Output the [X, Y] coordinate of the center of the cell containing the given text.  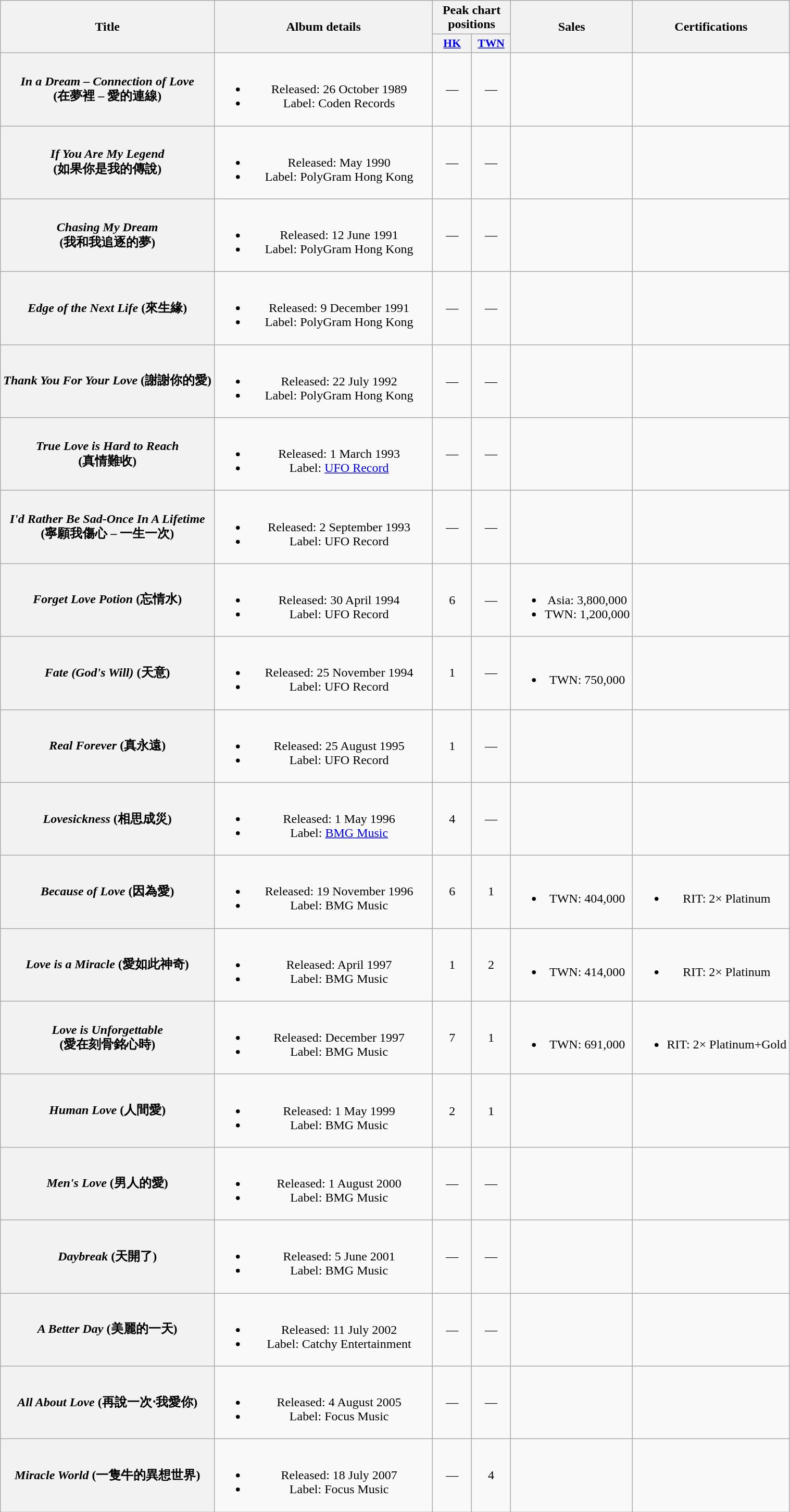
Lovesickness (相思成災) [107, 819]
If You Are My Legend(如果你是我的傳說) [107, 163]
TWN: 414,000 [572, 965]
Released: 26 October 1989Label: Coden Records [324, 89]
Chasing My Dream(我和我追逐的夢) [107, 235]
Love is Unforgettable(愛在刻骨銘心時) [107, 1038]
I'd Rather Be Sad-Once In A Lifetime(寧願我傷心 – 一生一次) [107, 527]
Released: 25 November 1994Label: UFO Record [324, 673]
Released: 18 July 2007Label: Focus Music [324, 1476]
HK [452, 44]
Released: 9 December 1991Label: PolyGram Hong Kong [324, 308]
Released: 1 May 1999Label: BMG Music [324, 1110]
7 [452, 1038]
Human Love (人間愛) [107, 1110]
RIT: 2× Platinum+Gold [711, 1038]
True Love is Hard to Reach(真情難收) [107, 454]
Men's Love (男人的愛) [107, 1183]
Sales [572, 27]
Released: April 1997Label: BMG Music [324, 965]
TWN [492, 44]
Released: 5 June 2001Label: BMG Music [324, 1256]
In a Dream – Connection of Love(在夢裡 – 愛的連線) [107, 89]
Released: 1 August 2000Label: BMG Music [324, 1183]
Title [107, 27]
All About Love (再說一次‧我愛你) [107, 1403]
Edge of the Next Life (來生緣) [107, 308]
Released: 11 July 2002Label: Catchy Entertainment [324, 1329]
TWN: 404,000 [572, 892]
Released: 30 April 1994Label: UFO Record [324, 600]
Because of Love (因為愛) [107, 892]
Released: December 1997Label: BMG Music [324, 1038]
Released: May 1990Label: PolyGram Hong Kong [324, 163]
Released: 22 July 1992Label: PolyGram Hong Kong [324, 381]
Peak chart positions [472, 18]
Fate (God's Will) (天意) [107, 673]
Released: 12 June 1991Label: PolyGram Hong Kong [324, 235]
Released: 1 May 1996Label: BMG Music [324, 819]
Released: 2 September 1993Label: UFO Record [324, 527]
Certifications [711, 27]
Miracle World (一隻牛的異想世界) [107, 1476]
Forget Love Potion (忘情水) [107, 600]
Album details [324, 27]
Thank You For Your Love (謝謝你的愛) [107, 381]
A Better Day (美麗的一天) [107, 1329]
Love is a Miracle (愛如此神奇) [107, 965]
Real Forever (真永遠) [107, 746]
Released: 1 March 1993Label: UFO Record [324, 454]
Released: 19 November 1996Label: BMG Music [324, 892]
TWN: 691,000 [572, 1038]
Released: 25 August 1995Label: UFO Record [324, 746]
Asia: 3,800,000TWN: 1,200,000 [572, 600]
TWN: 750,000 [572, 673]
Daybreak (天開了) [107, 1256]
Released: 4 August 2005Label: Focus Music [324, 1403]
